Extract the [X, Y] coordinate from the center of the cell holding the provided text.  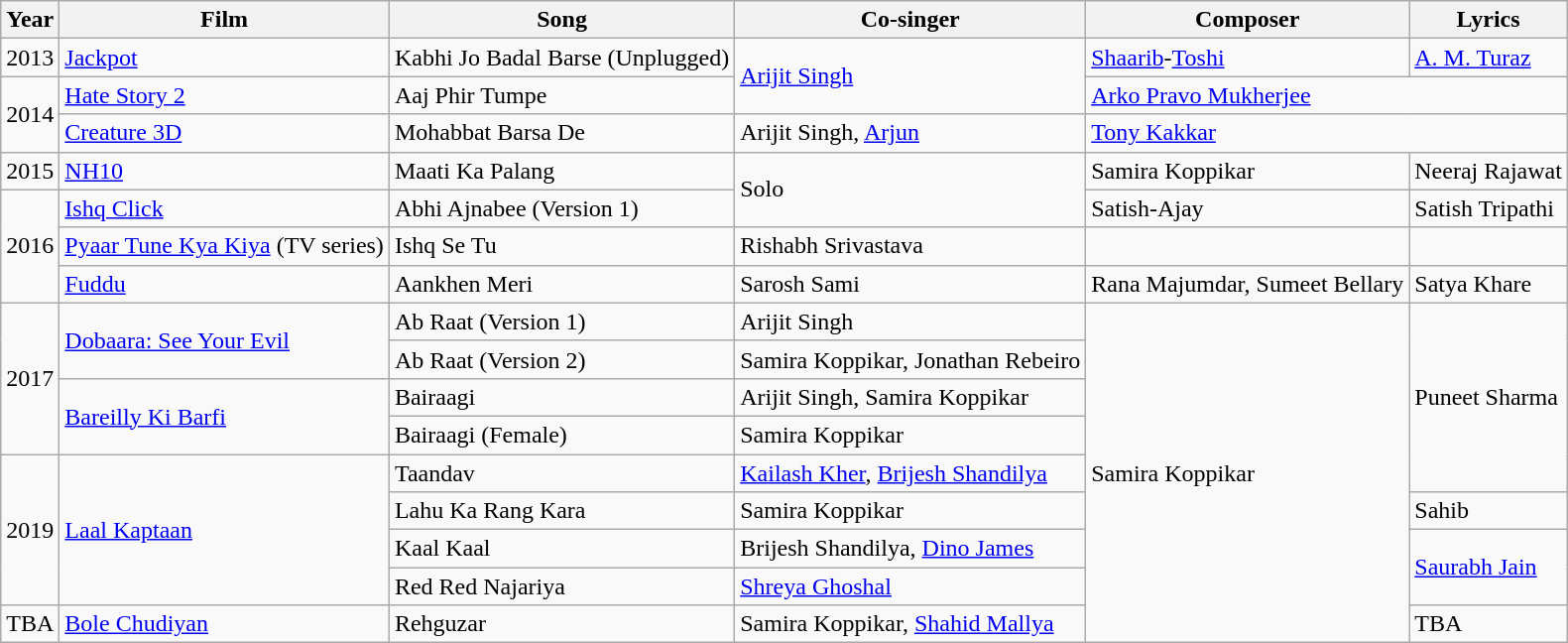
Hate Story 2 [224, 95]
2013 [30, 58]
Dobaara: See Your Evil [224, 340]
Rishabh Srivastava [910, 246]
Lyrics [1489, 20]
Taandav [561, 473]
Bairaagi [561, 397]
Sahib [1489, 511]
Kabhi Jo Badal Barse (Unplugged) [561, 58]
Creature 3D [224, 133]
Brijesh Shandilya, Dino James [910, 549]
Shaarib-Toshi [1248, 58]
Satish-Ajay [1248, 208]
Abhi Ajnabee (Version 1) [561, 208]
Arijit Singh, Samira Koppikar [910, 397]
Bole Chudiyan [224, 624]
Bareilly Ki Barfi [224, 416]
Samira Koppikar, Jonathan Rebeiro [910, 359]
2015 [30, 171]
NH10 [224, 171]
Composer [1248, 20]
Aaj Phir Tumpe [561, 95]
2019 [30, 530]
Fuddu [224, 284]
Shreya Ghoshal [910, 586]
Puneet Sharma [1489, 397]
Saurabh Jain [1489, 568]
Mohabbat Barsa De [561, 133]
Pyaar Tune Kya Kiya (TV series) [224, 246]
Rehguzar [561, 624]
Co-singer [910, 20]
Neeraj Rajawat [1489, 171]
Satya Khare [1489, 284]
Kaal Kaal [561, 549]
Arijit Singh, Arjun [910, 133]
Bairaagi (Female) [561, 435]
2017 [30, 378]
2014 [30, 114]
Kailash Kher, Brijesh Shandilya [910, 473]
2016 [30, 246]
Laal Kaptaan [224, 530]
A. M. Turaz [1489, 58]
Film [224, 20]
Red Red Najariya [561, 586]
Arko Pravo Mukherjee [1327, 95]
Satish Tripathi [1489, 208]
Sarosh Sami [910, 284]
Aankhen Meri [561, 284]
Samira Koppikar, Shahid Mallya [910, 624]
Ab Raat (Version 1) [561, 321]
Ab Raat (Version 2) [561, 359]
Lahu Ka Rang Kara [561, 511]
Solo [910, 190]
Tony Kakkar [1327, 133]
Song [561, 20]
Maati Ka Palang [561, 171]
Jackpot [224, 58]
Year [30, 20]
Ishq Click [224, 208]
Rana Majumdar, Sumeet Bellary [1248, 284]
Ishq Se Tu [561, 246]
